Return the [x, y] coordinate for the center point of the cell that contains the specified text.  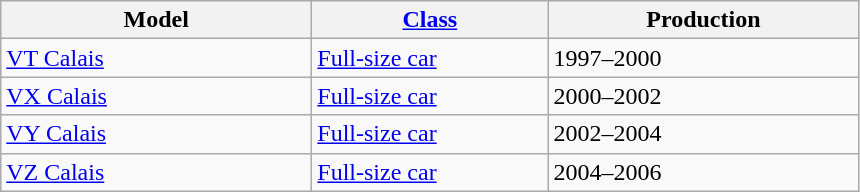
VY Calais [156, 134]
Model [156, 20]
VT Calais [156, 58]
2000–2002 [704, 96]
VZ Calais [156, 172]
Production [704, 20]
1997–2000 [704, 58]
2004–2006 [704, 172]
2002–2004 [704, 134]
Class [430, 20]
VX Calais [156, 96]
